Return [X, Y] of the center of cell containing provided text 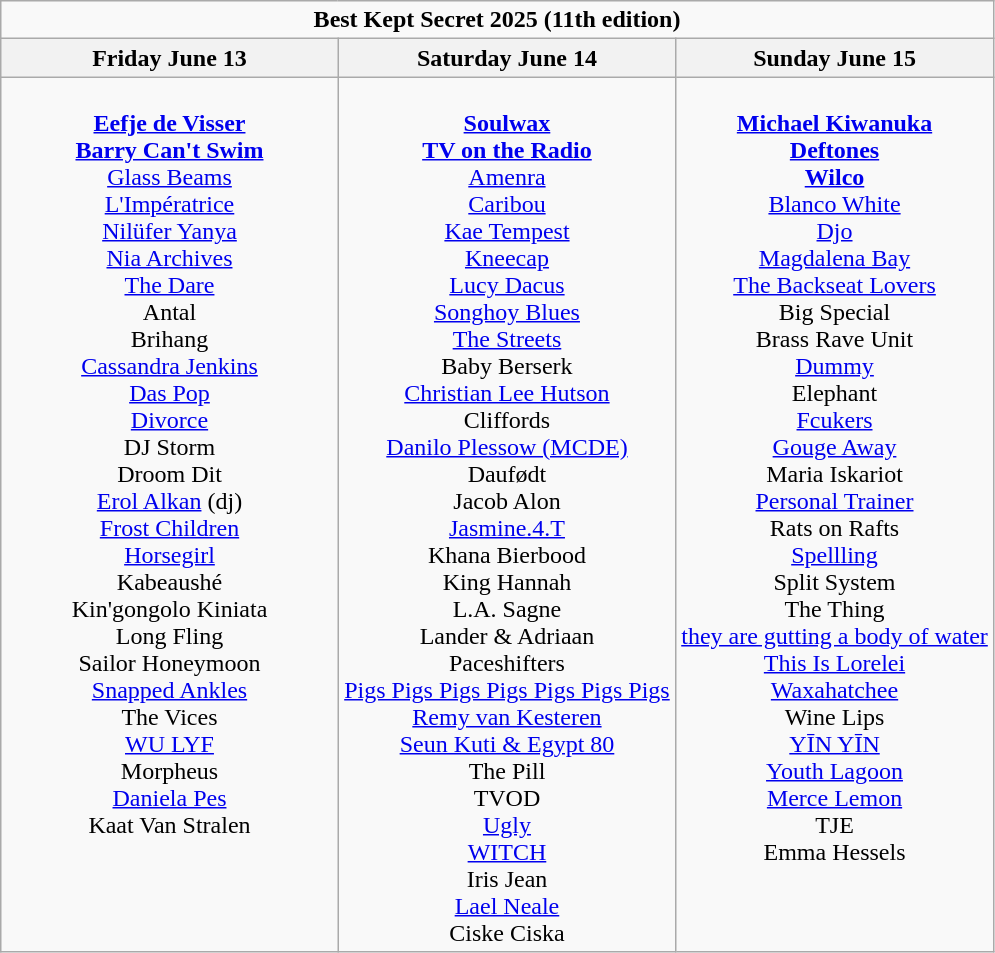
Saturday June 14 [506, 58]
Sunday June 15 [835, 58]
Friday June 13 [170, 58]
Best Kept Secret 2025 (11th edition) [498, 20]
